Return the [X, Y] coordinate for the center point of the cell that contains the specified text.  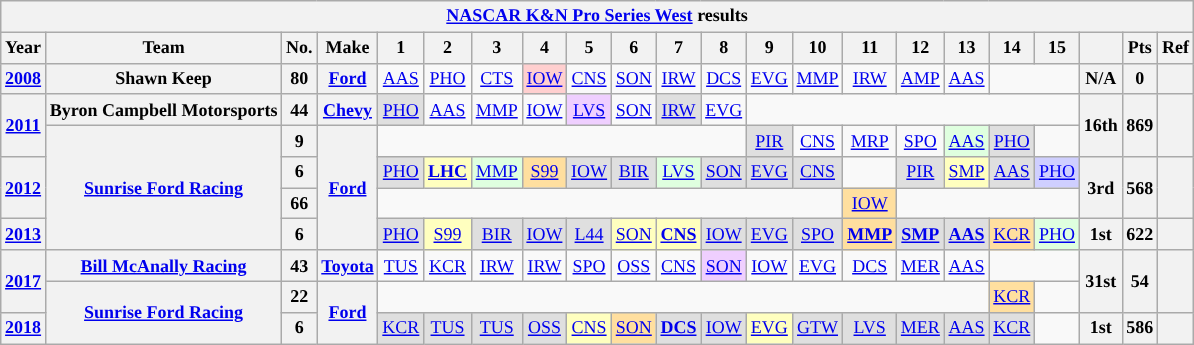
Ref [1176, 48]
44 [300, 110]
12 [921, 48]
7 [678, 48]
L44 [590, 234]
AMP [921, 78]
14 [1012, 48]
Byron Campbell Motorsports [163, 110]
4 [544, 48]
43 [300, 266]
8 [724, 48]
80 [300, 78]
622 [1140, 234]
2017 [24, 281]
Bill McAnally Racing [163, 266]
15 [1058, 48]
No. [300, 48]
11 [870, 48]
LHC [448, 172]
5 [590, 48]
869 [1140, 125]
3rd [1100, 188]
Chevy [348, 110]
2013 [24, 234]
10 [818, 48]
3 [496, 48]
66 [300, 204]
13 [966, 48]
N/A [1100, 78]
2008 [24, 78]
22 [300, 296]
Pts [1140, 48]
Shawn Keep [163, 78]
Team [163, 48]
Make [348, 48]
2012 [24, 188]
0 [1140, 78]
16th [1100, 125]
CTS [496, 78]
31st [1100, 281]
2 [448, 48]
54 [1140, 281]
2018 [24, 328]
MRP [870, 140]
2011 [24, 125]
586 [1140, 328]
1 [401, 48]
Toyota [348, 266]
Year [24, 48]
NASCAR K&N Pro Series West results [598, 16]
GTW [818, 328]
568 [1140, 188]
